Locate the cell with the specified text and output its [X, Y] center coordinate. 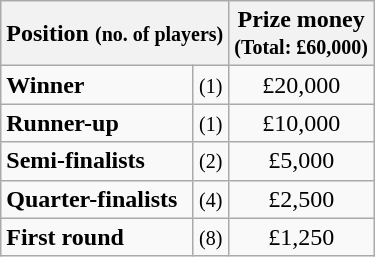
(4) [211, 199]
(2) [211, 161]
Quarter-finalists [97, 199]
First round [97, 237]
Winner [97, 85]
Position (no. of players) [115, 34]
Semi-finalists [97, 161]
£5,000 [302, 161]
£2,500 [302, 199]
Runner-up [97, 123]
£10,000 [302, 123]
(8) [211, 237]
£1,250 [302, 237]
Prize money(Total: £60,000) [302, 34]
£20,000 [302, 85]
